Detect which cell encompasses the target text, then output its [X, Y] center coordinate. 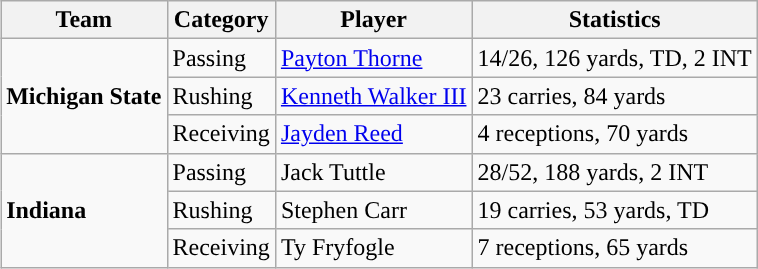
Jayden Reed [374, 134]
Team [84, 20]
Statistics [614, 20]
23 carries, 84 yards [614, 96]
4 receptions, 70 yards [614, 134]
Michigan State [84, 96]
Jack Tuttle [374, 172]
Ty Fryfogle [374, 248]
Stephen Carr [374, 210]
14/26, 126 yards, TD, 2 INT [614, 58]
Player [374, 20]
Indiana [84, 210]
7 receptions, 65 yards [614, 248]
Kenneth Walker III [374, 96]
28/52, 188 yards, 2 INT [614, 172]
19 carries, 53 yards, TD [614, 210]
Payton Thorne [374, 58]
Category [221, 20]
